Determine the (x, y) coordinate at the center of the cell enclosing the given text.  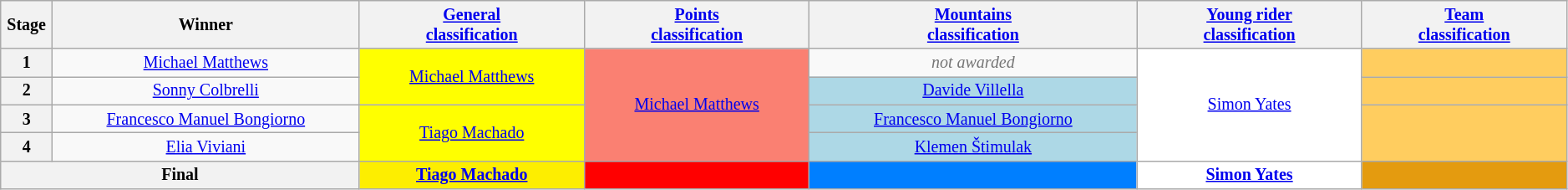
Mountainsclassification (973, 25)
Davide Villella (973, 90)
4 (27, 147)
2 (27, 90)
Final (180, 174)
3 (27, 119)
Winner (206, 25)
1 (27, 64)
Generalclassification (471, 25)
Elia Viviani (206, 147)
Klemen Štimulak (973, 147)
Pointsclassification (697, 25)
Teamclassification (1464, 25)
Sonny Colbrelli (206, 90)
Stage (27, 25)
Young riderclassification (1250, 25)
not awarded (973, 64)
